Return (x, y) of the center of cell containing provided text 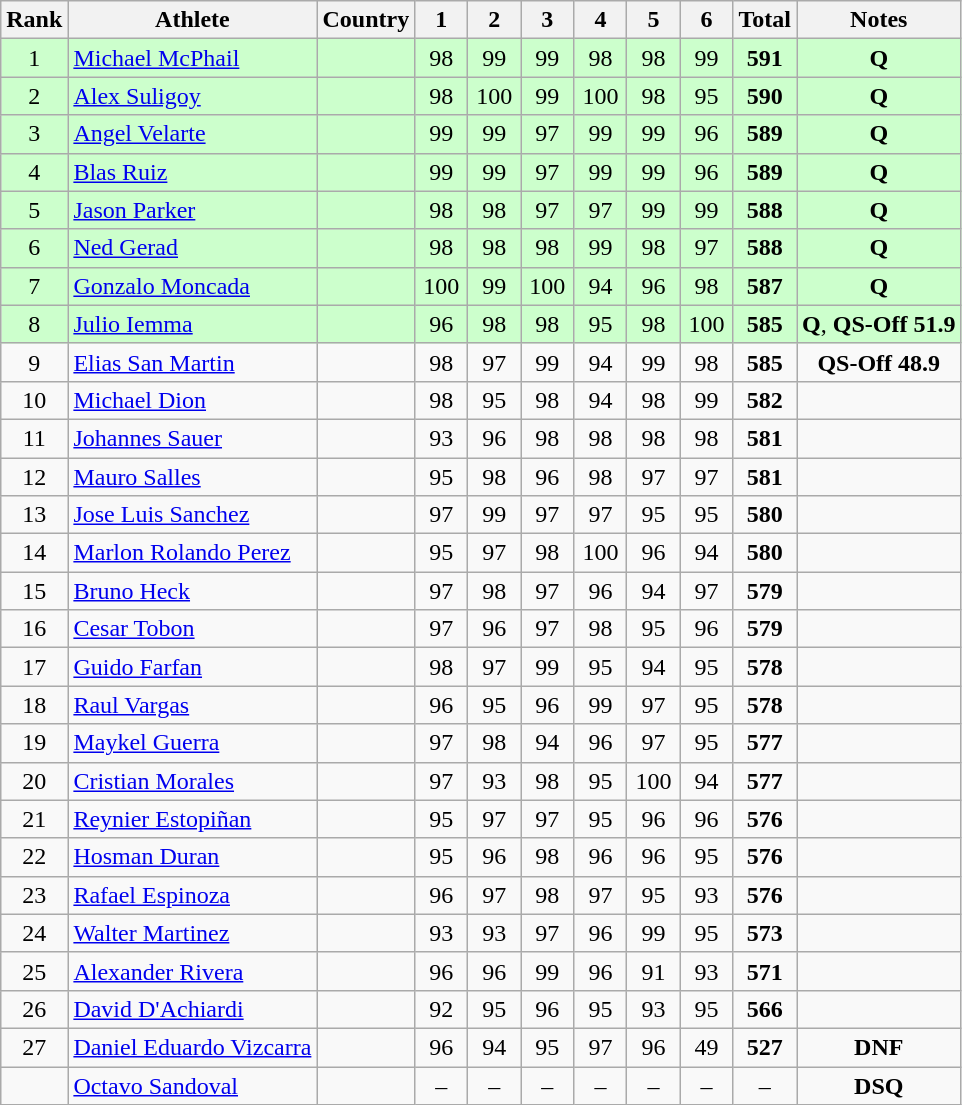
12 (34, 477)
Johannes Sauer (192, 438)
17 (34, 667)
Michael McPhail (192, 58)
Total (765, 20)
13 (34, 515)
David D'Achiardi (192, 1009)
26 (34, 1009)
Angel Velarte (192, 134)
19 (34, 743)
Notes (879, 20)
11 (34, 438)
Marlon Rolando Perez (192, 553)
25 (34, 971)
27 (34, 1047)
Alex Suligoy (192, 96)
582 (765, 400)
Cesar Tobon (192, 629)
Gonzalo Moncada (192, 286)
14 (34, 553)
QS-Off 48.9 (879, 362)
Reynier Estopiñan (192, 819)
92 (442, 1009)
Maykel Guerra (192, 743)
Rank (34, 20)
24 (34, 933)
571 (765, 971)
566 (765, 1009)
7 (34, 286)
590 (765, 96)
Bruno Heck (192, 591)
8 (34, 324)
20 (34, 781)
16 (34, 629)
49 (706, 1047)
DNF (879, 1047)
Daniel Eduardo Vizcarra (192, 1047)
Q, QS-Off 51.9 (879, 324)
Julio Iemma (192, 324)
Mauro Salles (192, 477)
Jose Luis Sanchez (192, 515)
Jason Parker (192, 210)
Hosman Duran (192, 857)
DSQ (879, 1085)
15 (34, 591)
Walter Martinez (192, 933)
21 (34, 819)
Guido Farfan (192, 667)
527 (765, 1047)
Raul Vargas (192, 705)
587 (765, 286)
Athlete (192, 20)
Michael Dion (192, 400)
23 (34, 895)
591 (765, 58)
Country (366, 20)
9 (34, 362)
10 (34, 400)
Cristian Morales (192, 781)
Blas Ruiz (192, 172)
Rafael Espinoza (192, 895)
Elias San Martin (192, 362)
Alexander Rivera (192, 971)
91 (654, 971)
Octavo Sandoval (192, 1085)
18 (34, 705)
573 (765, 933)
Ned Gerad (192, 248)
22 (34, 857)
